Scan for the cell matching the given text and deliver its (X, Y) coordinate at center. 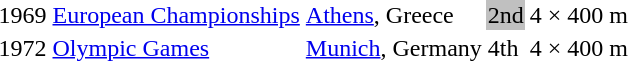
Athens, Greece (394, 15)
2nd (506, 15)
European Championships (176, 15)
